Return [X, Y] of the center of cell containing provided text 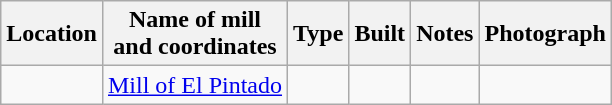
Built [380, 34]
Photograph [545, 34]
Name of milland coordinates [194, 34]
Location [52, 34]
Notes [445, 34]
Type [318, 34]
Mill of El Pintado [194, 85]
